From the cell containing the given text, extract its center point as [X, Y] coordinate. 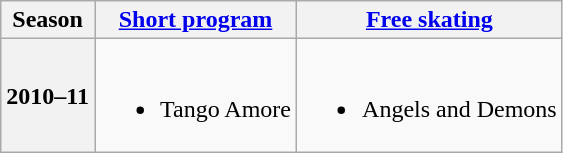
Angels and Demons [430, 96]
Season [48, 20]
2010–11 [48, 96]
Tango Amore [195, 96]
Short program [195, 20]
Free skating [430, 20]
